Return [x, y] of the center of cell containing provided text 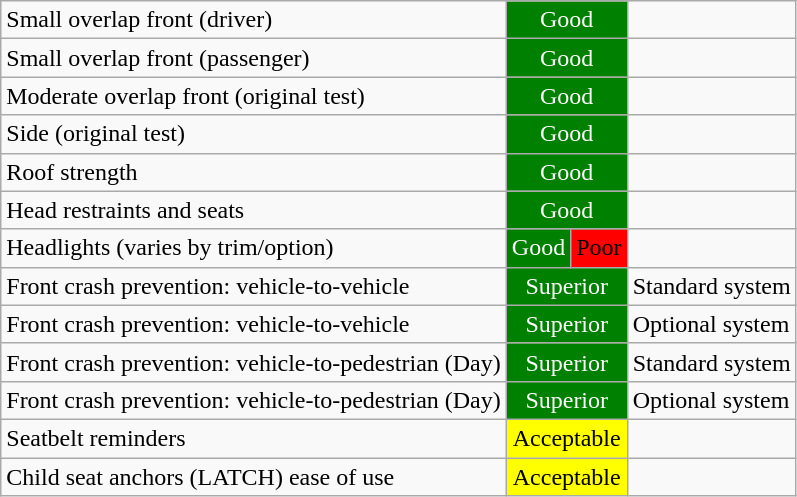
Headlights (varies by trim/option) [254, 248]
Head restraints and seats [254, 210]
Seatbelt reminders [254, 438]
Child seat anchors (LATCH) ease of use [254, 477]
Small overlap front (driver) [254, 20]
Moderate overlap front (original test) [254, 96]
Roof strength [254, 172]
Poor [599, 248]
Side (original test) [254, 134]
Small overlap front (passenger) [254, 58]
